Scan for the cell matching the given text and deliver its [X, Y] coordinate at center. 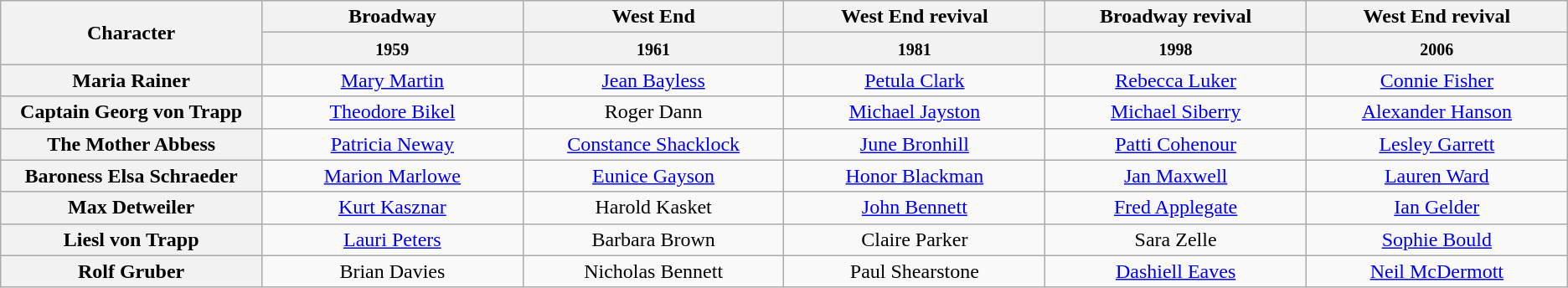
Rebecca Luker [1176, 80]
Brian Davies [392, 271]
Eunice Gayson [653, 176]
1959 [392, 49]
2006 [1436, 49]
June Bronhill [915, 144]
West End [653, 17]
Ian Gelder [1436, 208]
Fred Applegate [1176, 208]
Dashiell Eaves [1176, 271]
Baroness Elsa Schraeder [132, 176]
Michael Siberry [1176, 112]
Claire Parker [915, 239]
Honor Blackman [915, 176]
1961 [653, 49]
Roger Dann [653, 112]
Jean Bayless [653, 80]
Lesley Garrett [1436, 144]
The Mother Abbess [132, 144]
Sophie Bould [1436, 239]
Jan Maxwell [1176, 176]
Liesl von Trapp [132, 239]
Max Detweiler [132, 208]
Michael Jayston [915, 112]
Theodore Bikel [392, 112]
Broadway [392, 17]
Rolf Gruber [132, 271]
Character [132, 33]
Paul Shearstone [915, 271]
Kurt Kasznar [392, 208]
Connie Fisher [1436, 80]
Lauren Ward [1436, 176]
Captain Georg von Trapp [132, 112]
Marion Marlowe [392, 176]
Patricia Neway [392, 144]
Maria Rainer [132, 80]
Barbara Brown [653, 239]
Lauri Peters [392, 239]
1981 [915, 49]
Broadway revival [1176, 17]
John Bennett [915, 208]
Mary Martin [392, 80]
Patti Cohenour [1176, 144]
Nicholas Bennett [653, 271]
Sara Zelle [1176, 239]
Alexander Hanson [1436, 112]
Constance Shacklock [653, 144]
Harold Kasket [653, 208]
Neil McDermott [1436, 271]
Petula Clark [915, 80]
1998 [1176, 49]
